Return [X, Y] of the center of cell containing provided text 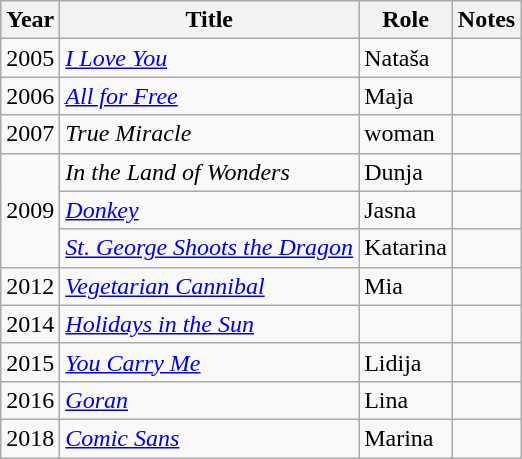
Dunja [406, 172]
Nataša [406, 58]
2007 [30, 134]
Donkey [210, 210]
2012 [30, 286]
2014 [30, 324]
woman [406, 134]
2018 [30, 438]
St. George Shoots the Dragon [210, 248]
2006 [30, 96]
Comic Sans [210, 438]
Year [30, 20]
Role [406, 20]
Jasna [406, 210]
All for Free [210, 96]
2016 [30, 400]
Notes [486, 20]
Goran [210, 400]
Holidays in the Sun [210, 324]
Lina [406, 400]
Mia [406, 286]
True Miracle [210, 134]
You Carry Me [210, 362]
2009 [30, 210]
Maja [406, 96]
2005 [30, 58]
I Love You [210, 58]
Marina [406, 438]
Vegetarian Cannibal [210, 286]
Katarina [406, 248]
Title [210, 20]
Lidija [406, 362]
In the Land of Wonders [210, 172]
2015 [30, 362]
